Detect which cell encompasses the target text, then output its [X, Y] center coordinate. 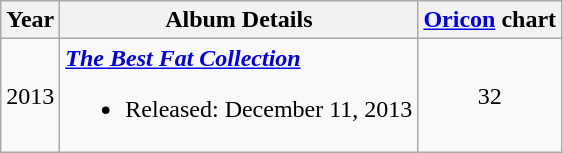
Oricon chart [490, 20]
32 [490, 96]
Album Details [239, 20]
The Best Fat CollectionReleased: December 11, 2013 [239, 96]
Year [30, 20]
2013 [30, 96]
